Scan for the cell matching the given text and deliver its (X, Y) coordinate at center. 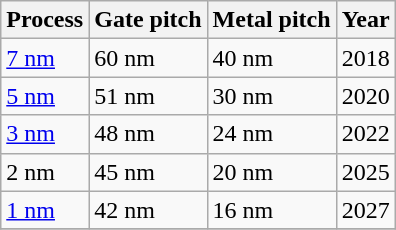
16 nm (272, 210)
40 nm (272, 58)
1 nm (45, 210)
45 nm (148, 172)
Metal pitch (272, 20)
2025 (366, 172)
2022 (366, 134)
2018 (366, 58)
2 nm (45, 172)
24 nm (272, 134)
3 nm (45, 134)
30 nm (272, 96)
Gate pitch (148, 20)
2020 (366, 96)
Process (45, 20)
2027 (366, 210)
48 nm (148, 134)
60 nm (148, 58)
7 nm (45, 58)
Year (366, 20)
20 nm (272, 172)
51 nm (148, 96)
5 nm (45, 96)
42 nm (148, 210)
